Locate the cell with the specified text and output its (x, y) center coordinate. 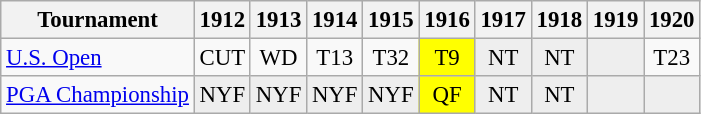
CUT (222, 58)
1920 (672, 20)
1917 (503, 20)
1919 (615, 20)
WD (278, 58)
T13 (335, 58)
T23 (672, 58)
U.S. Open (98, 58)
T9 (447, 58)
Tournament (98, 20)
QF (447, 95)
1914 (335, 20)
1912 (222, 20)
PGA Championship (98, 95)
1916 (447, 20)
1913 (278, 20)
1918 (559, 20)
1915 (391, 20)
T32 (391, 58)
